Return (x, y) of the center of cell containing provided text 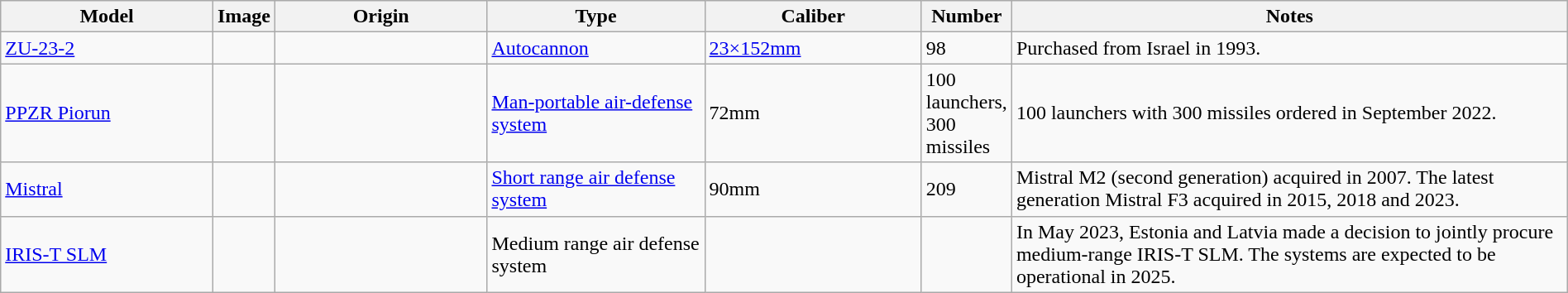
Origin (380, 17)
In May 2023, Estonia and Latvia made a decision to jointly procure medium-range IRIS-T SLM. The systems are expected to be operational in 2025. (1289, 254)
Model (108, 17)
209 (966, 189)
PPZR Piorun (108, 113)
Image (243, 17)
Number (966, 17)
ZU-23-2 (108, 48)
100 launchers with 300 missiles ordered in September 2022. (1289, 113)
100 launchers, 300 missiles (966, 113)
Notes (1289, 17)
Mistral M2 (second generation) acquired in 2007. The latest generation Mistral F3 acquired in 2015, 2018 and 2023. (1289, 189)
90mm (813, 189)
Purchased from Israel in 1993. (1289, 48)
Autocannon (595, 48)
98 (966, 48)
Caliber (813, 17)
IRIS-T SLM (108, 254)
Man-portable air-defense system (595, 113)
72mm (813, 113)
Mistral (108, 189)
Type (595, 17)
Medium range air defense system (595, 254)
Short range air defense system (595, 189)
23×152mm (813, 48)
